Return (X, Y) of the center of cell containing provided text 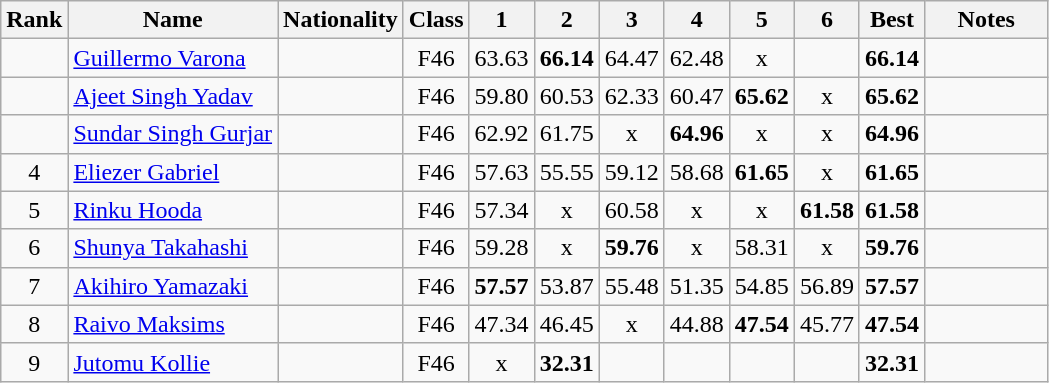
Nationality (341, 20)
3 (632, 20)
Guillermo Varona (173, 58)
61.75 (566, 134)
62.92 (502, 134)
60.58 (632, 210)
46.45 (566, 324)
2 (566, 20)
Sundar Singh Gurjar (173, 134)
54.85 (762, 286)
9 (34, 362)
57.34 (502, 210)
58.68 (696, 172)
63.63 (502, 58)
Akihiro Yamazaki (173, 286)
55.48 (632, 286)
Rank (34, 20)
44.88 (696, 324)
Rinku Hooda (173, 210)
Class (436, 20)
8 (34, 324)
51.35 (696, 286)
Eliezer Gabriel (173, 172)
62.33 (632, 96)
58.31 (762, 248)
Ajeet Singh Yadav (173, 96)
Name (173, 20)
47.34 (502, 324)
Jutomu Kollie (173, 362)
56.89 (826, 286)
53.87 (566, 286)
45.77 (826, 324)
60.53 (566, 96)
62.48 (696, 58)
7 (34, 286)
59.12 (632, 172)
59.80 (502, 96)
64.47 (632, 58)
Raivo Maksims (173, 324)
1 (502, 20)
57.63 (502, 172)
59.28 (502, 248)
Shunya Takahashi (173, 248)
55.55 (566, 172)
Best (892, 20)
60.47 (696, 96)
Notes (986, 20)
